Pinpoint the cell where the given text exists, returning its [X, Y] midpoint coordinate. 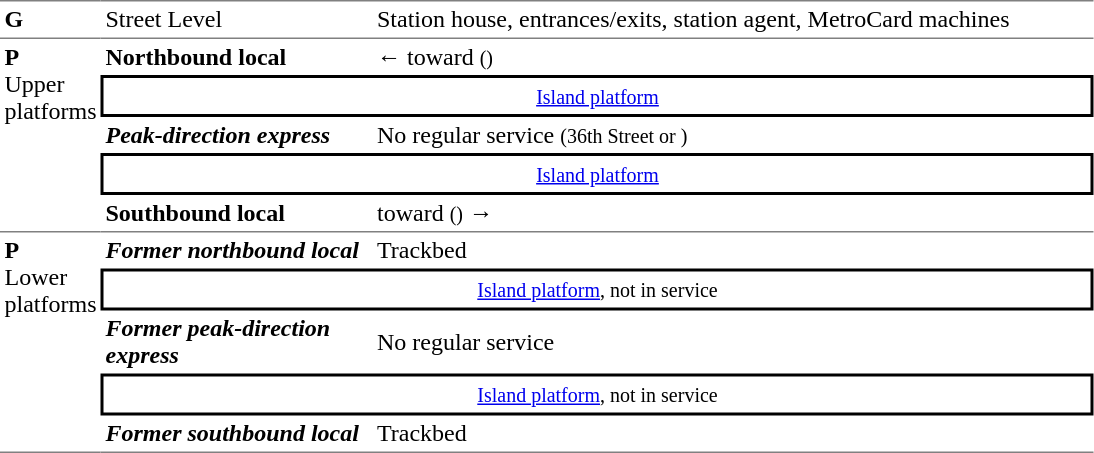
← toward () [733, 57]
toward () → [733, 213]
Southbound local [237, 213]
No regular service [733, 342]
G [50, 19]
Peak-direction express [237, 135]
PLower platforms [50, 342]
Street Level [237, 19]
Former peak-direction express [237, 342]
Trackbed [733, 250]
Station house, entrances/exits, station agent, MetroCard machines [733, 19]
No regular service (36th Street or ) [733, 135]
Northbound local [237, 57]
Former northbound local [237, 250]
PUpper platforms [50, 135]
